Provide the [X, Y] coordinate of the cell's center where the given text is located.  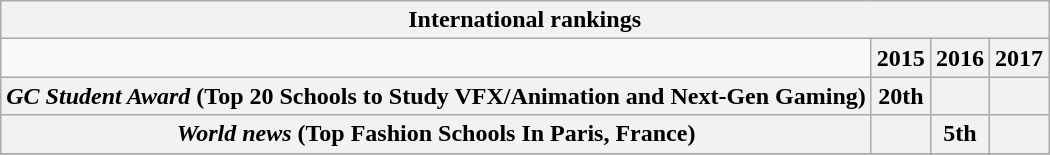
2017 [1018, 58]
2015 [900, 58]
2016 [960, 58]
20th [900, 96]
GC Student Award (Top 20 Schools to Study VFX/Animation and Next-Gen Gaming) [436, 96]
International rankings [525, 20]
World news (Top Fashion Schools In Paris, France) [436, 134]
5th [960, 134]
